Scan for the cell matching the given text and deliver its [x, y] coordinate at center. 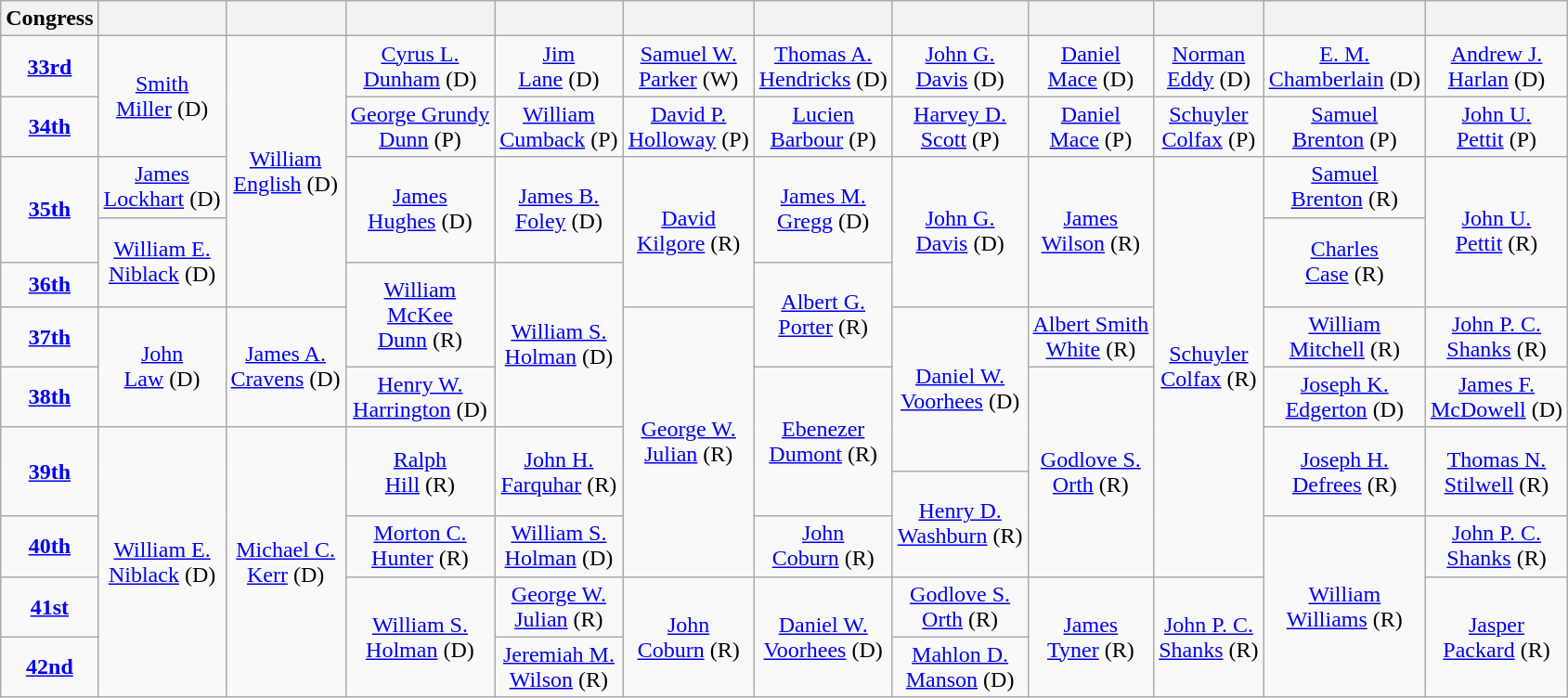
WilliamMitchell (R) [1344, 336]
JamesHughes (D) [420, 210]
36th [50, 284]
SchuylerColfax (P) [1209, 126]
James M.Gregg (D) [823, 210]
Thomas A.Hendricks (D) [823, 67]
WilliamMcKeeDunn (R) [420, 314]
JohnLaw (D) [162, 367]
Albert SmithWhite (R) [1091, 336]
JamesLockhart (D) [162, 187]
JimLane (D) [559, 67]
DavidKilgore (R) [689, 232]
CharlesCase (R) [1344, 262]
Mahlon D.Manson (D) [960, 666]
Thomas N.Stilwell (R) [1497, 472]
John U.Pettit (P) [1497, 126]
Albert G.Porter (R) [823, 314]
Harvey D.Scott (P) [960, 126]
James A.Cravens (D) [286, 367]
EbenezerDumont (R) [823, 442]
JamesWilson (R) [1091, 232]
John U.Pettit (R) [1497, 232]
JamesTyner (R) [1091, 637]
WilliamWilliams (R) [1344, 607]
DanielMace (P) [1091, 126]
James B.Foley (D) [559, 210]
John H.Farquhar (R) [559, 472]
David P.Holloway (P) [689, 126]
Henry W.Harrington (D) [420, 397]
Congress [50, 19]
SamuelBrenton (R) [1344, 187]
39th [50, 472]
WilliamEnglish (D) [286, 171]
35th [50, 210]
SchuylerColfax (R) [1209, 367]
Henry D.Washburn (R) [960, 523]
RalphHill (R) [420, 472]
37th [50, 336]
Andrew J.Harlan (D) [1497, 67]
JasperPackard (R) [1497, 637]
Michael C.Kerr (D) [286, 562]
Jeremiah M.Wilson (R) [559, 666]
34th [50, 126]
40th [50, 546]
LucienBarbour (P) [823, 126]
E. M.Chamberlain (D) [1344, 67]
41st [50, 607]
SamuelBrenton (P) [1344, 126]
SmithMiller (D) [162, 97]
38th [50, 397]
42nd [50, 666]
Joseph H.Defrees (R) [1344, 472]
Joseph K.Edgerton (D) [1344, 397]
George GrundyDunn (P) [420, 126]
Cyrus L.Dunham (D) [420, 67]
33rd [50, 67]
WilliamCumback (P) [559, 126]
NormanEddy (D) [1209, 67]
Morton C.Hunter (R) [420, 546]
Samuel W.Parker (W) [689, 67]
James F.McDowell (D) [1497, 397]
DanielMace (D) [1091, 67]
